Return [x, y] of the center of cell containing provided text 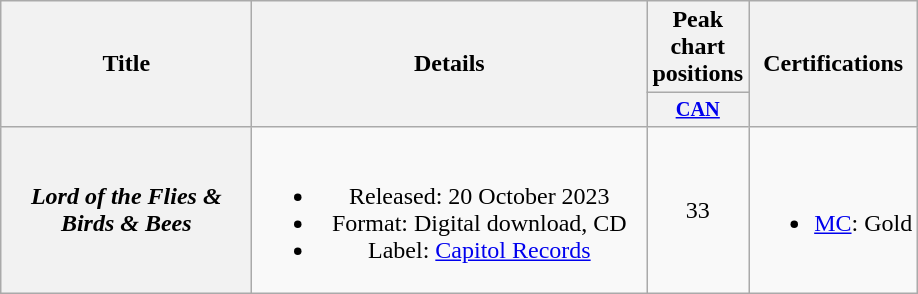
Released: 20 October 2023Format: Digital download, CDLabel: Capitol Records [450, 210]
Details [450, 64]
Title [126, 64]
CAN [698, 110]
Lord of the Flies & Birds & Bees [126, 210]
MC: Gold [834, 210]
Certifications [834, 64]
33 [698, 210]
Peak chart positions [698, 47]
